From the cell containing the given text, extract its center point as (X, Y) coordinate. 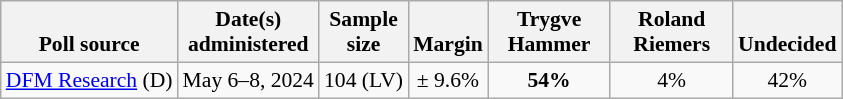
DFM Research (D) (90, 80)
4% (672, 80)
Undecided (787, 32)
104 (LV) (364, 80)
± 9.6% (448, 80)
TrygveHammer (550, 32)
Poll source (90, 32)
54% (550, 80)
Samplesize (364, 32)
Date(s)administered (248, 32)
42% (787, 80)
May 6–8, 2024 (248, 80)
RolandRiemers (672, 32)
Margin (448, 32)
